Determine the (x, y) coordinate at the center of the cell enclosing the given text.  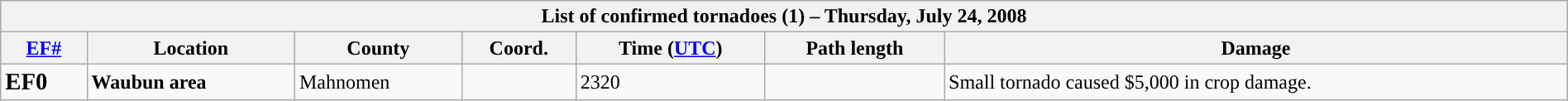
Path length (854, 48)
Mahnomen (378, 82)
EF0 (44, 82)
County (378, 48)
List of confirmed tornadoes (1) – Thursday, July 24, 2008 (784, 17)
Location (190, 48)
Coord. (519, 48)
Damage (1256, 48)
Waubun area (190, 82)
Small tornado caused $5,000 in crop damage. (1256, 82)
EF# (44, 48)
Time (UTC) (670, 48)
2320 (670, 82)
